Find where the given text appears and provide that cell's center as [x, y] coordinate. 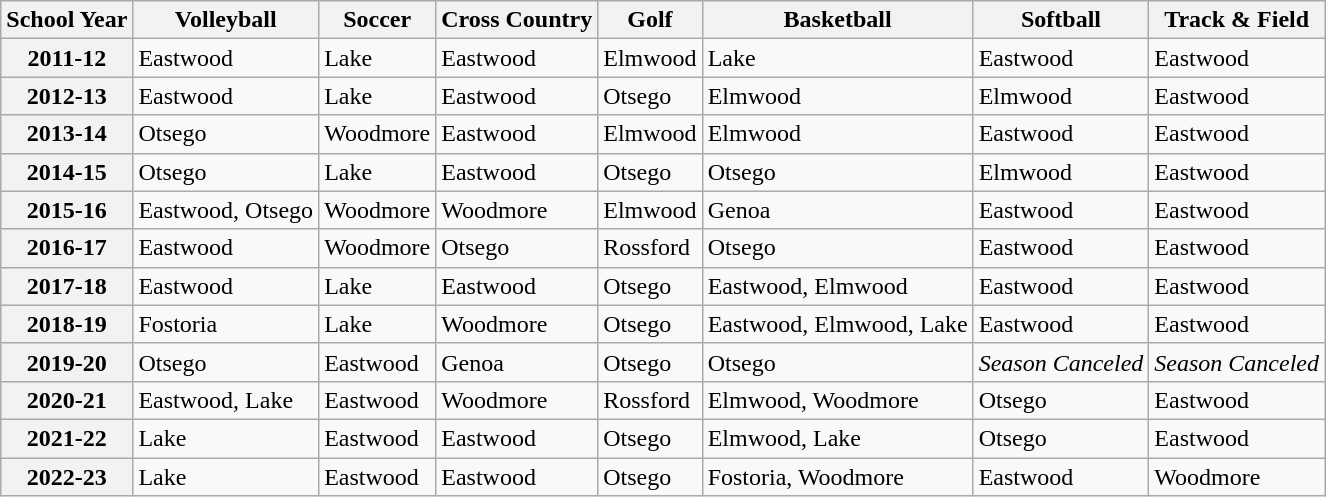
Fostoria [226, 324]
2016-17 [67, 248]
Golf [650, 20]
Elmwood, Lake [838, 438]
2022-23 [67, 477]
Eastwood, Elmwood, Lake [838, 324]
2014-15 [67, 172]
School Year [67, 20]
2011-12 [67, 58]
Basketball [838, 20]
2012-13 [67, 96]
Cross Country [517, 20]
Fostoria, Woodmore [838, 477]
Soccer [378, 20]
2017-18 [67, 286]
2020-21 [67, 400]
Eastwood, Otsego [226, 210]
2013-14 [67, 134]
2015-16 [67, 210]
2018-19 [67, 324]
Elmwood, Woodmore [838, 400]
2021-22 [67, 438]
2019-20 [67, 362]
Track & Field [1237, 20]
Softball [1061, 20]
Eastwood, Lake [226, 400]
Volleyball [226, 20]
Eastwood, Elmwood [838, 286]
